For the text-containing cell, return its midpoint in [x, y] coordinate format. 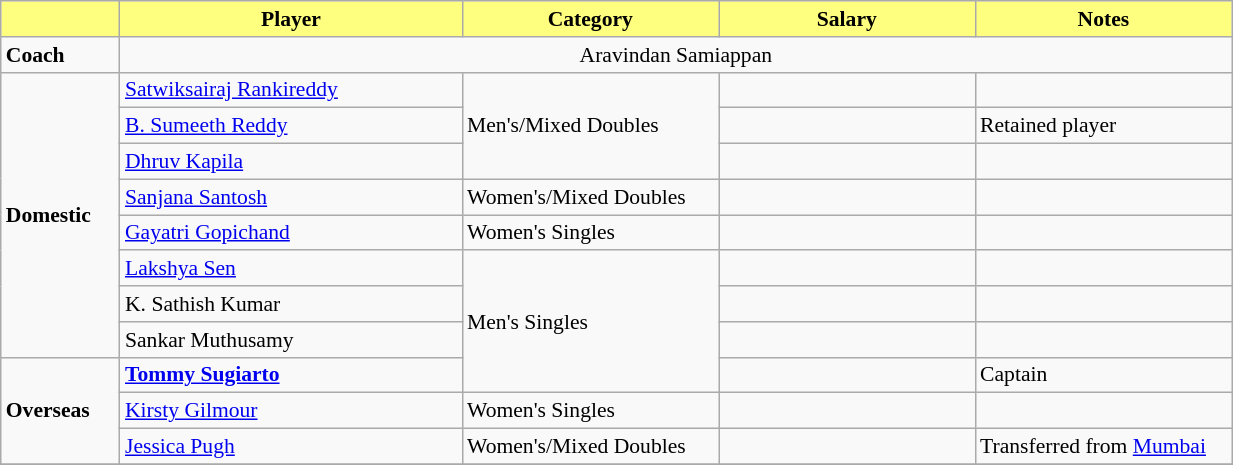
Retained player [1104, 126]
Domestic [60, 214]
Aravindan Samiappan [676, 55]
Gayatri Gopichand [291, 233]
Sanjana Santosh [291, 197]
Notes [1104, 19]
Player [291, 19]
Satwiksairaj Rankireddy [291, 90]
Sankar Muthusamy [291, 340]
K. Sathish Kumar [291, 304]
Coach [60, 55]
Men's/Mixed Doubles [590, 126]
Overseas [60, 410]
B. Sumeeth Reddy [291, 126]
Transferred from Mumbai [1104, 447]
Jessica Pugh [291, 447]
Men's Singles [590, 322]
Captain [1104, 375]
Category [590, 19]
Kirsty Gilmour [291, 411]
Salary [848, 19]
Lakshya Sen [291, 269]
Tommy Sugiarto [291, 375]
Dhruv Kapila [291, 162]
